Locate the cell with the specified text and output its (x, y) center coordinate. 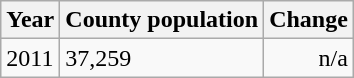
County population (162, 20)
n/a (309, 58)
37,259 (162, 58)
Year (30, 20)
Change (309, 20)
2011 (30, 58)
